Search for the cell housing the specified text and yield its [x, y] center coordinate. 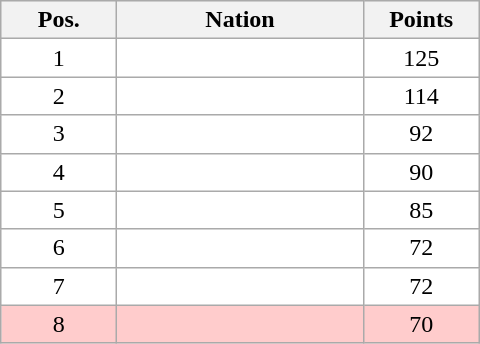
4 [59, 172]
6 [59, 248]
7 [59, 286]
8 [59, 324]
92 [421, 134]
2 [59, 96]
85 [421, 210]
70 [421, 324]
Pos. [59, 20]
Nation [240, 20]
125 [421, 58]
90 [421, 172]
5 [59, 210]
3 [59, 134]
Points [421, 20]
114 [421, 96]
1 [59, 58]
